Extract the (X, Y) coordinate from the center of the cell holding the provided text.  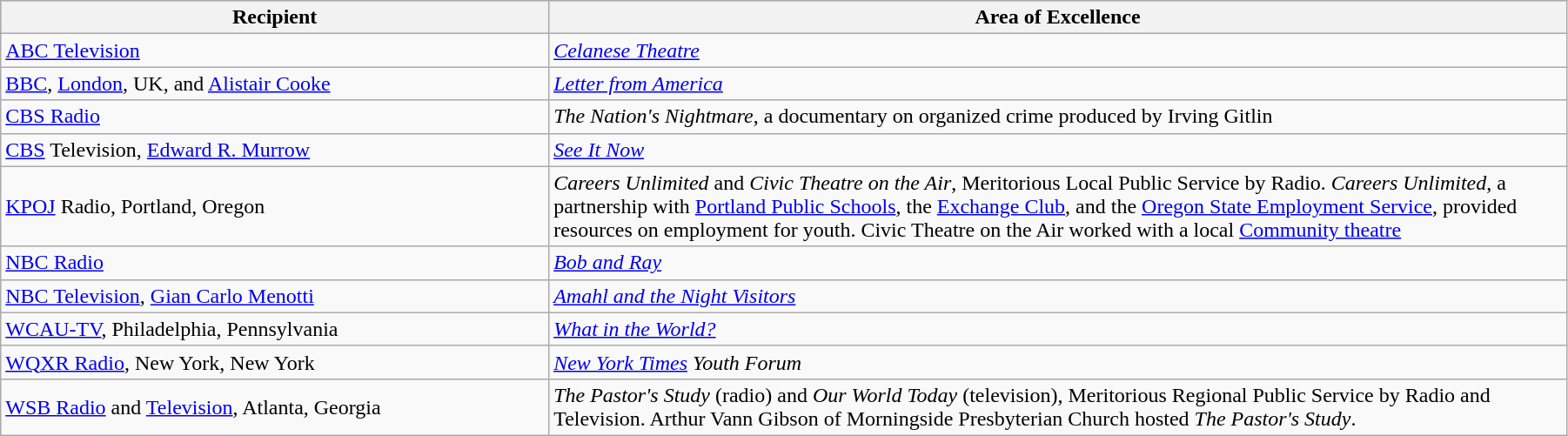
WSB Radio and Television, Atlanta, Georgia (275, 407)
NBC Radio (275, 263)
New York Times Youth Forum (1058, 362)
Recipient (275, 17)
Bob and Ray (1058, 263)
See It Now (1058, 150)
BBC, London, UK, and Alistair Cooke (275, 84)
WCAU-TV, Philadelphia, Pennsylvania (275, 329)
The Nation's Nightmare, a documentary on organized crime produced by Irving Gitlin (1058, 117)
CBS Television, Edward R. Murrow (275, 150)
WQXR Radio, New York, New York (275, 362)
What in the World? (1058, 329)
NBC Television, Gian Carlo Menotti (275, 296)
ABC Television (275, 50)
CBS Radio (275, 117)
Celanese Theatre (1058, 50)
Letter from America (1058, 84)
Area of Excellence (1058, 17)
Amahl and the Night Visitors (1058, 296)
KPOJ Radio, Portland, Oregon (275, 206)
